For the text-containing cell, return its midpoint in (x, y) coordinate format. 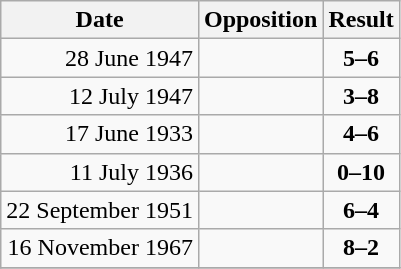
0–10 (361, 172)
11 July 1936 (100, 172)
Date (100, 20)
17 June 1933 (100, 134)
8–2 (361, 248)
22 September 1951 (100, 210)
16 November 1967 (100, 248)
Result (361, 20)
28 June 1947 (100, 58)
6–4 (361, 210)
3–8 (361, 96)
Opposition (260, 20)
5–6 (361, 58)
4–6 (361, 134)
12 July 1947 (100, 96)
